Scan for the cell matching the given text and deliver its (X, Y) coordinate at center. 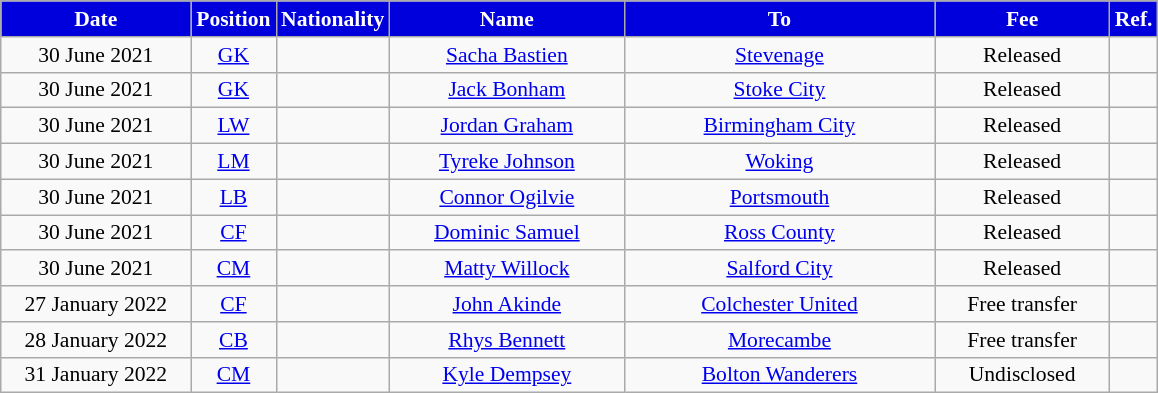
Ref. (1134, 19)
Sacha Bastien (506, 55)
Jordan Graham (506, 126)
31 January 2022 (96, 375)
Connor Ogilvie (506, 197)
Stoke City (779, 90)
Stevenage (779, 55)
Portsmouth (779, 197)
LM (234, 162)
Bolton Wanderers (779, 375)
Date (96, 19)
Kyle Dempsey (506, 375)
CB (234, 340)
Salford City (779, 269)
Woking (779, 162)
Dominic Samuel (506, 233)
Ross County (779, 233)
LW (234, 126)
Fee (1022, 19)
Birmingham City (779, 126)
28 January 2022 (96, 340)
Jack Bonham (506, 90)
Undisclosed (1022, 375)
Colchester United (779, 304)
Nationality (332, 19)
Morecambe (779, 340)
LB (234, 197)
Tyreke Johnson (506, 162)
To (779, 19)
Position (234, 19)
John Akinde (506, 304)
Name (506, 19)
Matty Willock (506, 269)
27 January 2022 (96, 304)
Rhys Bennett (506, 340)
